Extract the (x, y) coordinate from the center of the cell holding the provided text.  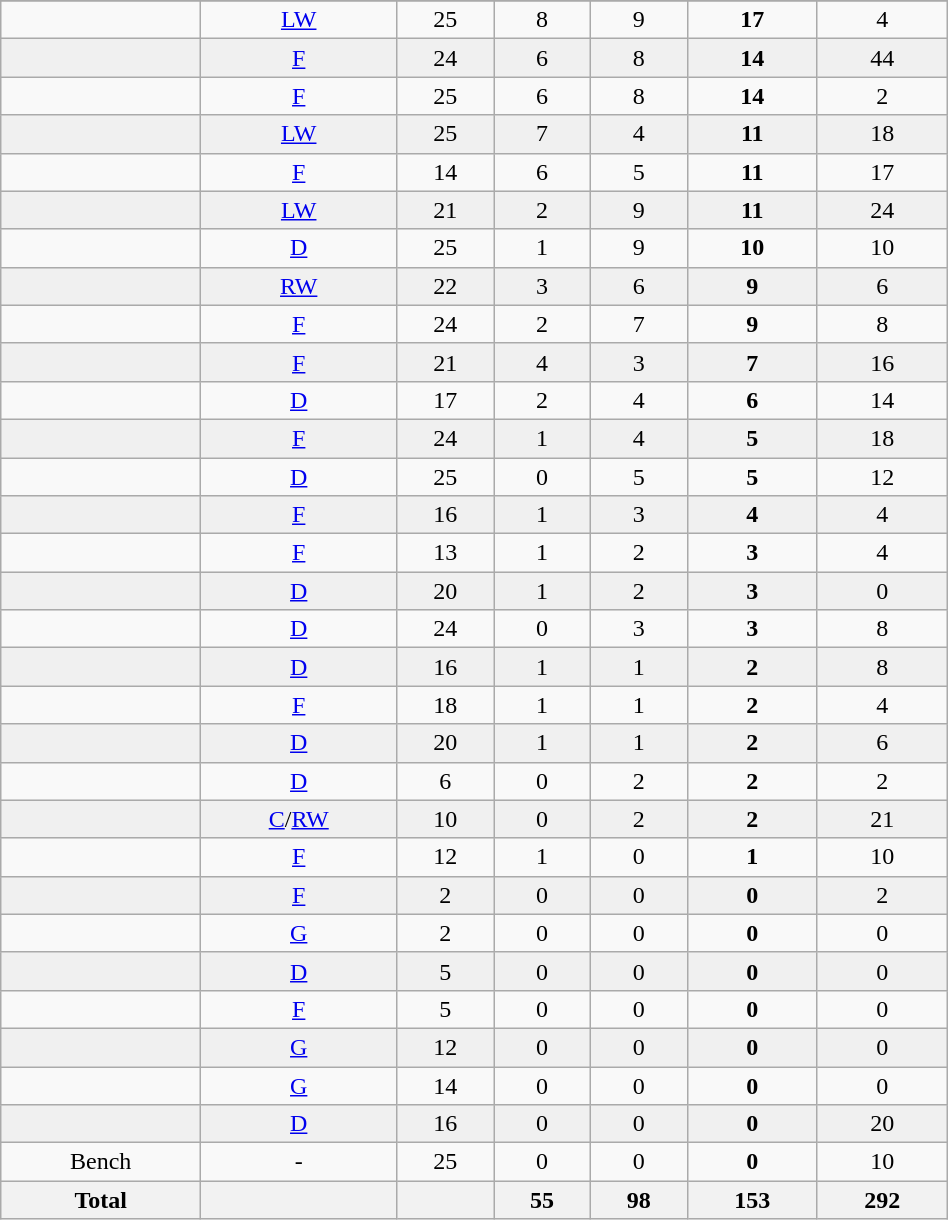
C/RW (299, 819)
- (299, 1162)
44 (882, 58)
13 (446, 553)
153 (752, 1200)
292 (882, 1200)
Bench (101, 1162)
55 (542, 1200)
RW (299, 286)
22 (446, 286)
98 (638, 1200)
Total (101, 1200)
